Return the [x, y] coordinate for the center point of the cell that contains the specified text.  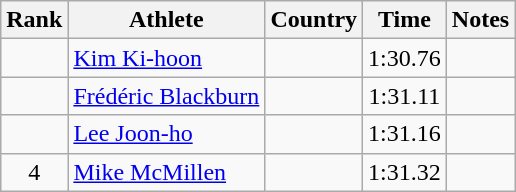
Athlete [166, 20]
Rank [34, 20]
Country [314, 20]
Lee Joon-ho [166, 134]
Mike McMillen [166, 172]
4 [34, 172]
1:31.32 [405, 172]
1:31.16 [405, 134]
1:31.11 [405, 96]
Frédéric Blackburn [166, 96]
Kim Ki-hoon [166, 58]
Notes [480, 20]
1:30.76 [405, 58]
Time [405, 20]
